Output the [x, y] coordinate of the center of the cell containing the given text.  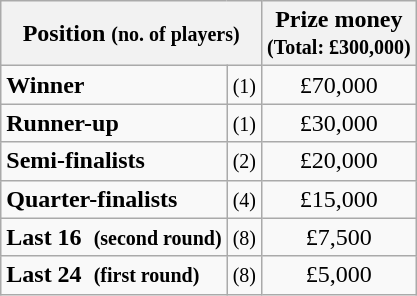
Runner-up [114, 123]
Last 24 (first round) [114, 275]
£70,000 [338, 85]
Winner [114, 85]
Position (no. of players) [132, 34]
Prize money(Total: £300,000) [338, 34]
(2) [244, 161]
Semi-finalists [114, 161]
Last 16 (second round) [114, 237]
£30,000 [338, 123]
£5,000 [338, 275]
£15,000 [338, 199]
Quarter-finalists [114, 199]
£20,000 [338, 161]
£7,500 [338, 237]
(4) [244, 199]
